Identify which cell holds the provided text, then report its (X, Y) central coordinate. 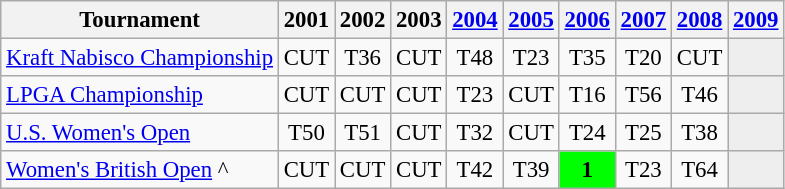
T36 (363, 58)
U.S. Women's Open (140, 133)
T42 (475, 170)
2002 (363, 20)
T48 (475, 58)
T24 (587, 133)
2005 (531, 20)
T51 (363, 133)
T20 (643, 58)
1 (587, 170)
T16 (587, 95)
2009 (756, 20)
2003 (419, 20)
LPGA Championship (140, 95)
Kraft Nabisco Championship (140, 58)
2008 (699, 20)
T35 (587, 58)
T38 (699, 133)
T64 (699, 170)
T39 (531, 170)
Tournament (140, 20)
2007 (643, 20)
T56 (643, 95)
Women's British Open ^ (140, 170)
2004 (475, 20)
T32 (475, 133)
T25 (643, 133)
T50 (306, 133)
2001 (306, 20)
2006 (587, 20)
T46 (699, 95)
